Capture the cell that displays the provided text and extract its (x, y) central coordinate. 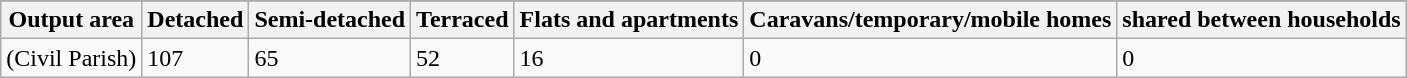
Caravans/temporary/mobile homes (930, 20)
Output area (72, 20)
shared between households (1262, 20)
52 (462, 58)
Flats and apartments (629, 20)
Semi-detached (330, 20)
16 (629, 58)
107 (196, 58)
Detached (196, 20)
Terraced (462, 20)
65 (330, 58)
(Civil Parish) (72, 58)
